Pinpoint the cell where the given text exists, returning its (X, Y) midpoint coordinate. 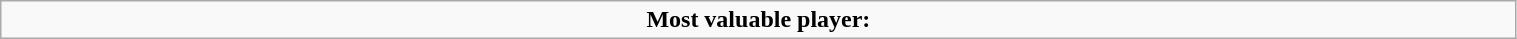
Most valuable player: (758, 20)
